Capture the cell that displays the provided text and extract its [X, Y] central coordinate. 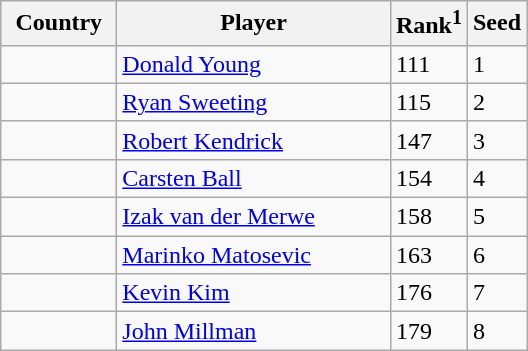
1 [496, 64]
Country [59, 24]
Ryan Sweeting [254, 102]
Rank1 [428, 24]
179 [428, 331]
6 [496, 255]
Kevin Kim [254, 293]
Carsten Ball [254, 178]
John Millman [254, 331]
2 [496, 102]
163 [428, 255]
Marinko Matosevic [254, 255]
3 [496, 140]
Seed [496, 24]
Izak van der Merwe [254, 217]
Donald Young [254, 64]
5 [496, 217]
158 [428, 217]
147 [428, 140]
154 [428, 178]
4 [496, 178]
115 [428, 102]
Robert Kendrick [254, 140]
7 [496, 293]
Player [254, 24]
111 [428, 64]
8 [496, 331]
176 [428, 293]
